Find where the given text appears and provide that cell's center as [x, y] coordinate. 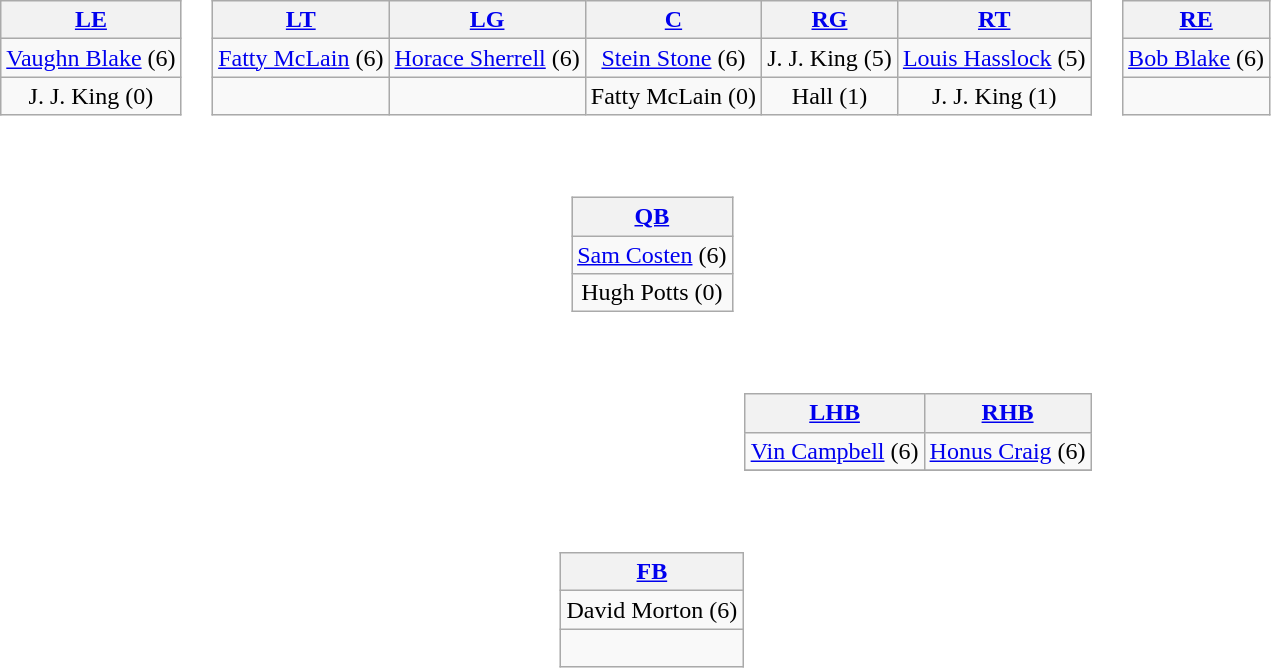
David Morton (6) [652, 610]
J. J. King (5) [830, 58]
J. J. King (1) [994, 96]
RHB [1008, 413]
Hugh Potts (0) [652, 293]
J. J. King (0) [91, 96]
C [673, 20]
RG [830, 20]
Hall (1) [830, 96]
LHB [834, 413]
FB [652, 572]
Sam Costen (6) [652, 255]
Fatty McLain (0) [673, 96]
Fatty McLain (6) [301, 58]
Horace Sherrell (6) [487, 58]
LT [301, 20]
QB Sam Costen (6) Hugh Potts (0) [664, 241]
RT [994, 20]
LE [91, 20]
Vaughn Blake (6) [91, 58]
Bob Blake (6) [1196, 58]
Stein Stone (6) [673, 58]
QB [652, 216]
Honus Craig (6) [1008, 451]
LHB RHB Vin Campbell (6) Honus Craig (6) [664, 419]
Vin Campbell (6) [834, 451]
LG [487, 20]
RE [1196, 20]
Louis Hasslock (5) [994, 58]
